Determine the [X, Y] coordinate at the center of the cell enclosing the given text.  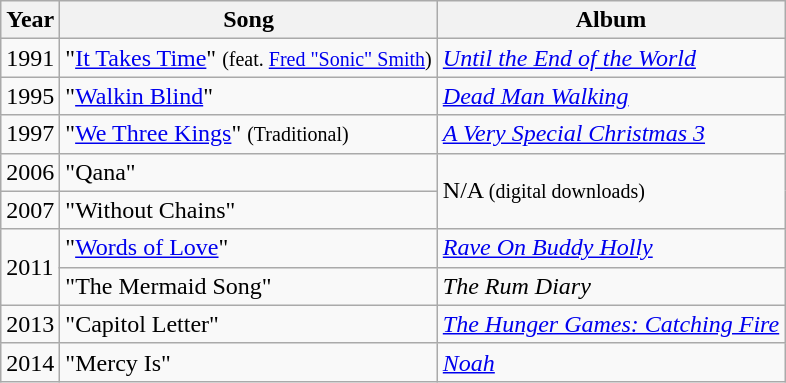
2006 [30, 172]
"Qana" [248, 172]
"Words of Love" [248, 248]
2011 [30, 267]
Until the End of the World [610, 58]
2007 [30, 210]
Year [30, 20]
Noah [610, 362]
1997 [30, 134]
"Mercy Is" [248, 362]
The Hunger Games: Catching Fire [610, 324]
1995 [30, 96]
Dead Man Walking [610, 96]
"We Three Kings" (Traditional) [248, 134]
A Very Special Christmas 3 [610, 134]
The Rum Diary [610, 286]
"Capitol Letter" [248, 324]
Album [610, 20]
2014 [30, 362]
"Walkin Blind" [248, 96]
1991 [30, 58]
"Without Chains" [248, 210]
Song [248, 20]
N/A (digital downloads) [610, 191]
"The Mermaid Song" [248, 286]
Rave On Buddy Holly [610, 248]
"It Takes Time" (feat. Fred "Sonic" Smith) [248, 58]
2013 [30, 324]
